Capture the cell that displays the provided text and extract its [x, y] central coordinate. 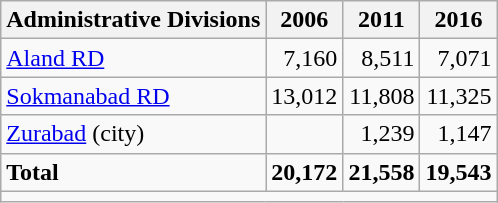
8,511 [382, 58]
Sokmanabad RD [134, 96]
Administrative Divisions [134, 20]
19,543 [458, 172]
Zurabad (city) [134, 134]
2006 [304, 20]
11,808 [382, 96]
Aland RD [134, 58]
11,325 [458, 96]
Total [134, 172]
2016 [458, 20]
20,172 [304, 172]
1,239 [382, 134]
13,012 [304, 96]
21,558 [382, 172]
7,071 [458, 58]
7,160 [304, 58]
1,147 [458, 134]
2011 [382, 20]
